Identify which cell holds the provided text, then report its [x, y] central coordinate. 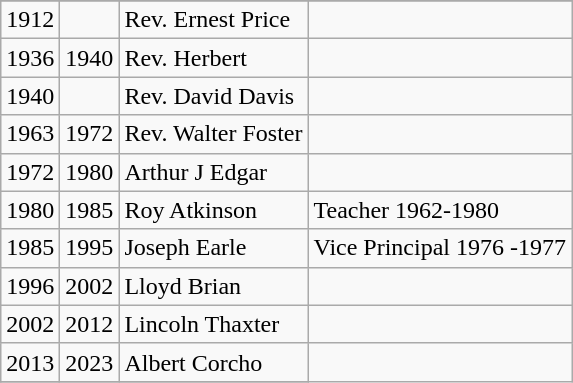
Rev. Ernest Price [214, 20]
2023 [90, 362]
Joseph Earle [214, 248]
Rev. Walter Foster [214, 134]
1996 [30, 286]
Rev. David Davis [214, 96]
Arthur J Edgar [214, 172]
Albert Corcho [214, 362]
2013 [30, 362]
1963 [30, 134]
Lincoln Thaxter [214, 324]
1912 [30, 20]
2012 [90, 324]
Roy Atkinson [214, 210]
Teacher 1962-1980 [440, 210]
1936 [30, 58]
Lloyd Brian [214, 286]
1995 [90, 248]
Vice Principal 1976 -1977 [440, 248]
Rev. Herbert [214, 58]
